Return [X, Y] of the center of cell containing provided text 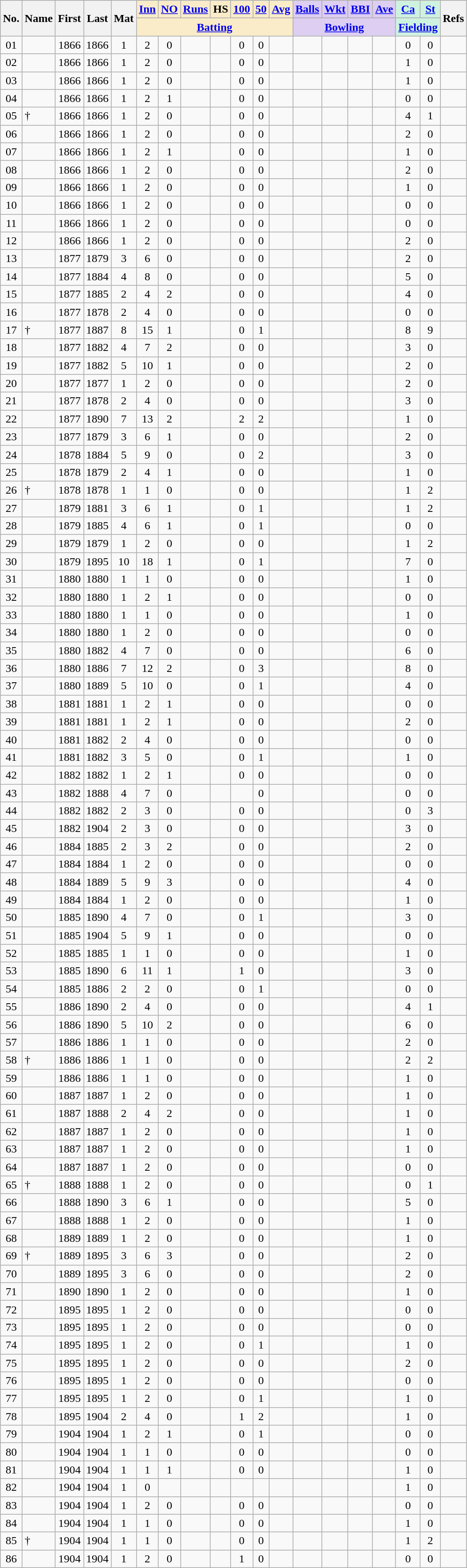
29 [11, 544]
66 [11, 1203]
85 [11, 1541]
31 [11, 579]
NO [169, 9]
01 [11, 45]
47 [11, 864]
80 [11, 1452]
16 [11, 312]
37 [11, 686]
Refs [453, 18]
Batting [214, 27]
67 [11, 1220]
Bowling [344, 27]
05 [11, 116]
58 [11, 1060]
26 [11, 490]
34 [11, 633]
75 [11, 1363]
03 [11, 80]
38 [11, 704]
49 [11, 900]
17 [11, 330]
41 [11, 757]
71 [11, 1291]
52 [11, 953]
Fielding [418, 27]
79 [11, 1434]
46 [11, 846]
62 [11, 1131]
42 [11, 775]
86 [11, 1559]
Avg [281, 9]
19 [11, 365]
Ca [408, 9]
30 [11, 562]
33 [11, 615]
100 [241, 9]
08 [11, 169]
70 [11, 1274]
55 [11, 1006]
63 [11, 1149]
83 [11, 1505]
64 [11, 1167]
74 [11, 1345]
72 [11, 1309]
40 [11, 739]
43 [11, 793]
24 [11, 454]
BBI [360, 9]
57 [11, 1042]
20 [11, 383]
Inn [147, 9]
60 [11, 1096]
78 [11, 1416]
HS [221, 9]
44 [11, 811]
06 [11, 134]
Name [38, 18]
23 [11, 437]
76 [11, 1381]
Wkt [335, 9]
32 [11, 597]
54 [11, 989]
04 [11, 98]
No. [11, 18]
73 [11, 1327]
28 [11, 526]
Balls [307, 9]
45 [11, 829]
84 [11, 1523]
Ave [384, 9]
65 [11, 1185]
77 [11, 1399]
61 [11, 1114]
48 [11, 882]
39 [11, 722]
68 [11, 1238]
51 [11, 935]
07 [11, 152]
Runs [196, 9]
59 [11, 1078]
22 [11, 419]
53 [11, 971]
27 [11, 508]
25 [11, 472]
36 [11, 668]
81 [11, 1470]
Mat [124, 18]
56 [11, 1024]
69 [11, 1256]
St [430, 9]
82 [11, 1488]
21 [11, 401]
First [69, 18]
Last [97, 18]
14 [11, 277]
35 [11, 650]
02 [11, 63]
09 [11, 187]
